Pinpoint the cell where the given text exists, returning its (X, Y) midpoint coordinate. 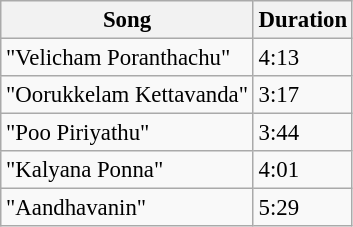
3:44 (302, 133)
Song (127, 20)
"Aandhavanin" (127, 208)
"Oorukkelam Kettavanda" (127, 95)
4:01 (302, 170)
5:29 (302, 208)
4:13 (302, 58)
"Velicham Poranthachu" (127, 58)
"Poo Piriyathu" (127, 133)
3:17 (302, 95)
Duration (302, 20)
"Kalyana Ponna" (127, 170)
